Find where the given text appears and provide that cell's center as [x, y] coordinate. 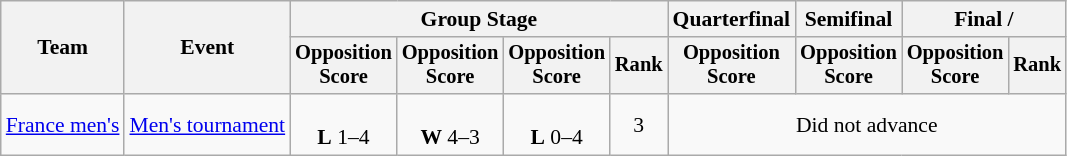
Event [207, 48]
Did not advance [867, 124]
France men's [63, 124]
Team [63, 48]
L 0–4 [556, 124]
Men's tournament [207, 124]
3 [639, 124]
Quarterfinal [732, 19]
Final / [984, 19]
Group Stage [478, 19]
L 1–4 [344, 124]
Semifinal [848, 19]
W 4–3 [450, 124]
